Extract the [x, y] coordinate from the center of the cell holding the provided text.  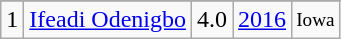
4.0 [212, 20]
Iowa [316, 20]
2016 [262, 20]
1 [12, 20]
Ifeadi Odenigbo [108, 20]
